Provide the (x, y) coordinate of the cell's center where the given text is located.  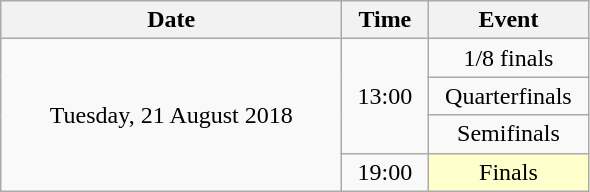
Semifinals (508, 134)
19:00 (385, 172)
Finals (508, 172)
1/8 finals (508, 58)
Event (508, 20)
Tuesday, 21 August 2018 (172, 115)
Quarterfinals (508, 96)
13:00 (385, 96)
Date (172, 20)
Time (385, 20)
